Determine the (x, y) coordinate at the center of the cell enclosing the given text.  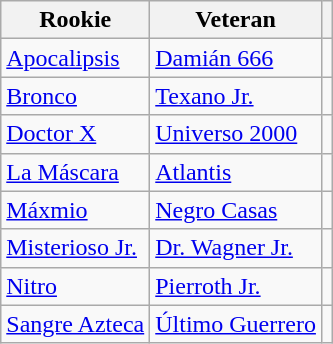
Apocalipsis (76, 58)
Negro Casas (236, 210)
Nitro (76, 286)
Doctor X (76, 134)
Bronco (76, 96)
Rookie (76, 20)
Atlantis (236, 172)
La Máscara (76, 172)
Pierroth Jr. (236, 286)
Misterioso Jr. (76, 248)
Veteran (236, 20)
Universo 2000 (236, 134)
Máxmio (76, 210)
Último Guerrero (236, 324)
Texano Jr. (236, 96)
Damián 666 (236, 58)
Dr. Wagner Jr. (236, 248)
Sangre Azteca (76, 324)
